Detect which cell encompasses the target text, then output its (X, Y) center coordinate. 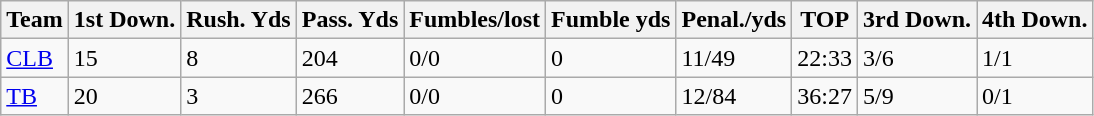
4th Down. (1035, 20)
Fumble yds (611, 20)
1st Down. (124, 20)
12/84 (734, 96)
8 (239, 58)
20 (124, 96)
22:33 (825, 58)
266 (350, 96)
TB (35, 96)
0/1 (1035, 96)
Penal./yds (734, 20)
11/49 (734, 58)
3/6 (916, 58)
5/9 (916, 96)
Team (35, 20)
Pass. Yds (350, 20)
3rd Down. (916, 20)
Rush. Yds (239, 20)
204 (350, 58)
1/1 (1035, 58)
CLB (35, 58)
Fumbles/lost (475, 20)
3 (239, 96)
36:27 (825, 96)
TOP (825, 20)
15 (124, 58)
